Capture the cell that displays the provided text and extract its [X, Y] central coordinate. 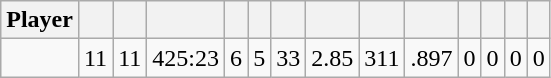
5 [260, 58]
33 [288, 58]
.897 [432, 58]
425:23 [186, 58]
6 [236, 58]
Player [40, 20]
2.85 [332, 58]
311 [382, 58]
